Extract the [x, y] coordinate from the center of the cell holding the provided text.  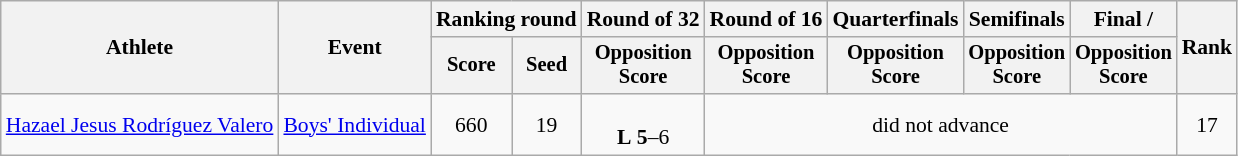
Seed [547, 66]
Boys' Individual [354, 124]
Event [354, 48]
Score [472, 66]
Final / [1124, 19]
660 [472, 124]
19 [547, 124]
17 [1208, 124]
Round of 32 [644, 19]
Semifinals [1016, 19]
Hazael Jesus Rodríguez Valero [140, 124]
L 5–6 [644, 124]
Ranking round [506, 19]
Rank [1208, 48]
did not advance [941, 124]
Quarterfinals [895, 19]
Athlete [140, 48]
Round of 16 [766, 19]
